Search for the cell housing the specified text and yield its (X, Y) center coordinate. 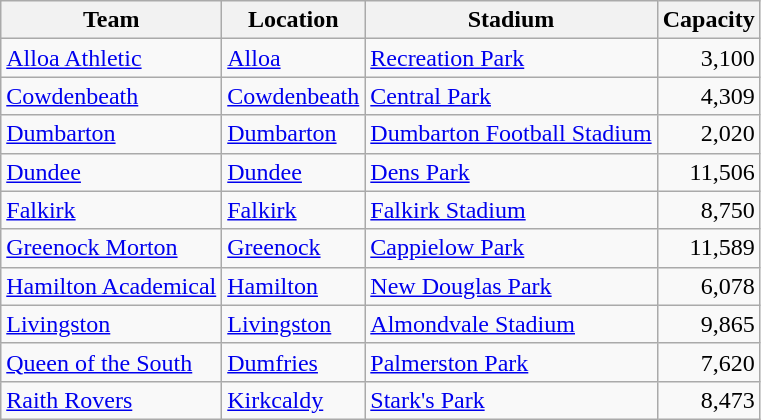
Stadium (511, 20)
Location (294, 20)
Stark's Park (511, 400)
Almondvale Stadium (511, 324)
Dumbarton Football Stadium (511, 134)
Dumfries (294, 362)
8,750 (708, 210)
Capacity (708, 20)
3,100 (708, 58)
Greenock Morton (112, 248)
Falkirk Stadium (511, 210)
Hamilton Academical (112, 286)
Team (112, 20)
New Douglas Park (511, 286)
Kirkcaldy (294, 400)
Central Park (511, 96)
4,309 (708, 96)
11,506 (708, 172)
Recreation Park (511, 58)
Palmerston Park (511, 362)
11,589 (708, 248)
Raith Rovers (112, 400)
8,473 (708, 400)
2,020 (708, 134)
Queen of the South (112, 362)
Cappielow Park (511, 248)
Alloa (294, 58)
Greenock (294, 248)
6,078 (708, 286)
Hamilton (294, 286)
Alloa Athletic (112, 58)
9,865 (708, 324)
7,620 (708, 362)
Dens Park (511, 172)
